Determine the [x, y] coordinate at the center of the cell enclosing the given text.  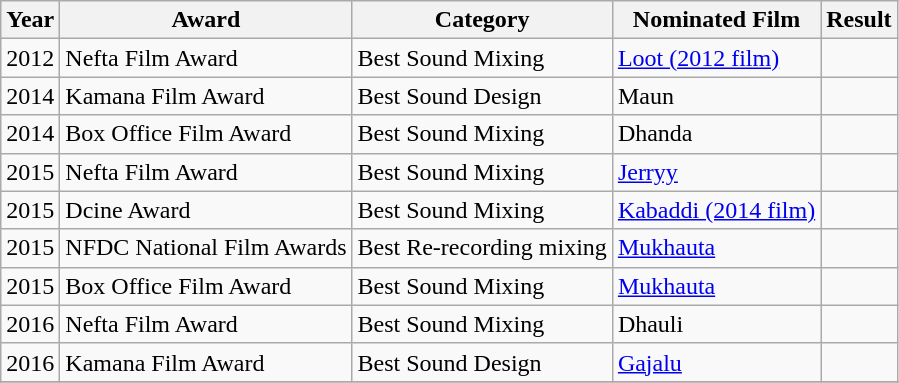
Jerryy [716, 172]
Loot (2012 film) [716, 58]
Award [206, 20]
Kabaddi (2014 film) [716, 210]
Category [482, 20]
Dcine Award [206, 210]
Gajalu [716, 362]
Result [859, 20]
NFDC National Film Awards [206, 248]
Dhauli [716, 324]
Nominated Film [716, 20]
Dhanda [716, 134]
Maun [716, 96]
Year [30, 20]
2012 [30, 58]
Best Re-recording mixing [482, 248]
